Capture the cell that displays the provided text and extract its (X, Y) central coordinate. 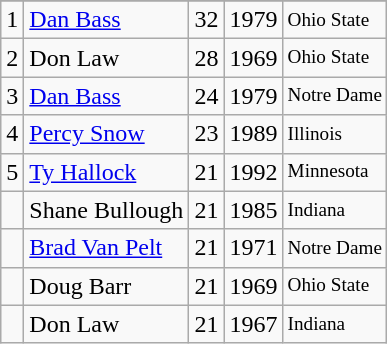
4 (12, 134)
1971 (254, 248)
2 (12, 58)
1989 (254, 134)
1967 (254, 324)
1 (12, 20)
Doug Barr (106, 286)
3 (12, 96)
Minnesota (335, 172)
5 (12, 172)
Ty Hallock (106, 172)
24 (206, 96)
Percy Snow (106, 134)
23 (206, 134)
28 (206, 58)
1985 (254, 210)
Brad Van Pelt (106, 248)
Illinois (335, 134)
1992 (254, 172)
32 (206, 20)
Shane Bullough (106, 210)
